Find where the given text appears and provide that cell's center as (x, y) coordinate. 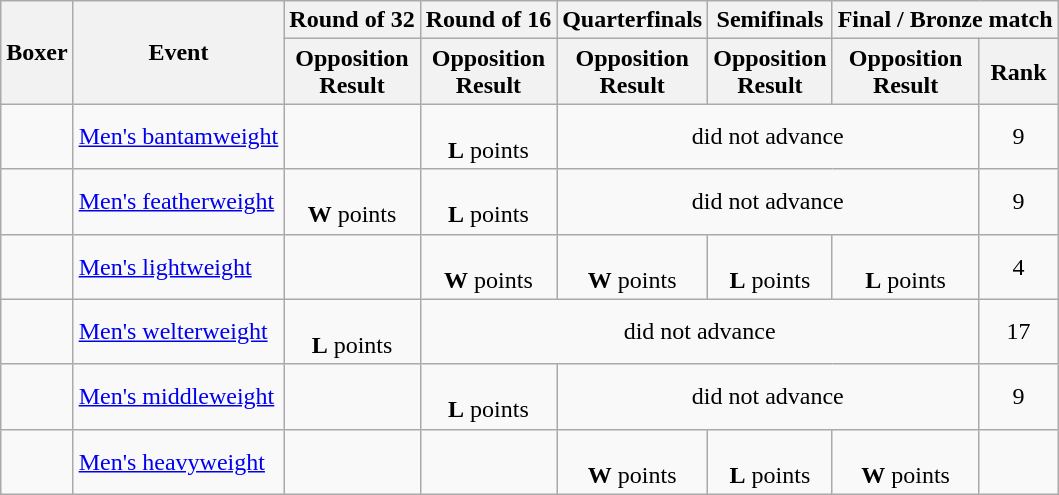
Rank (1018, 72)
Men's bantamweight (178, 136)
Men's lightweight (178, 266)
Boxer (37, 52)
Men's featherweight (178, 202)
Men's welterweight (178, 332)
Men's middleweight (178, 396)
Round of 32 (352, 20)
Final / Bronze match (945, 20)
17 (1018, 332)
Men's heavyweight (178, 462)
Semifinals (770, 20)
Quarterfinals (632, 20)
Event (178, 52)
4 (1018, 266)
Round of 16 (488, 20)
